From the cell containing the given text, extract its center point as [X, Y] coordinate. 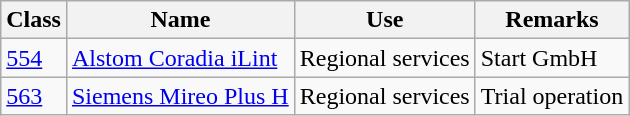
563 [34, 96]
Start GmbH [552, 58]
Trial operation [552, 96]
Use [384, 20]
Siemens Mireo Plus H [180, 96]
Remarks [552, 20]
554 [34, 58]
Class [34, 20]
Alstom Coradia iLint [180, 58]
Name [180, 20]
